Identify which cell holds the provided text, then report its (X, Y) central coordinate. 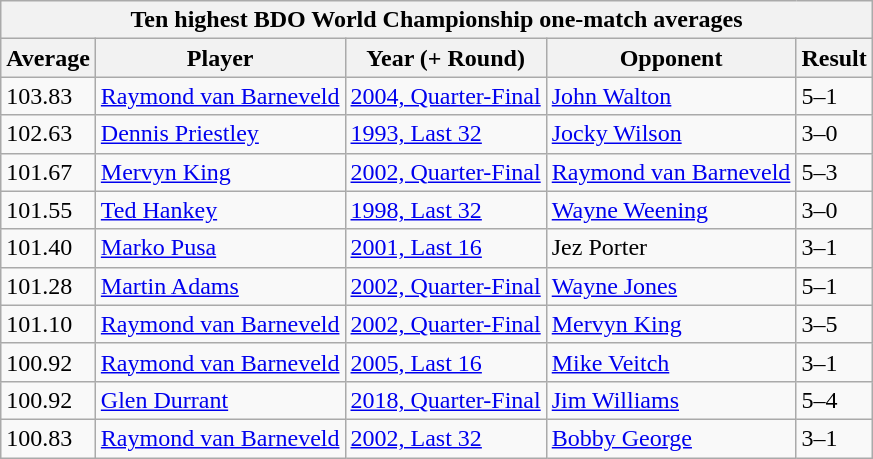
101.55 (48, 210)
101.40 (48, 248)
2018, Quarter-Final (446, 400)
Glen Durrant (220, 400)
Bobby George (671, 438)
101.28 (48, 286)
2005, Last 16 (446, 362)
5–4 (834, 400)
Player (220, 58)
101.67 (48, 172)
Jim Williams (671, 400)
100.83 (48, 438)
John Walton (671, 96)
Marko Pusa (220, 248)
3–5 (834, 324)
101.10 (48, 324)
5–3 (834, 172)
Year (+ Round) (446, 58)
Jez Porter (671, 248)
Opponent (671, 58)
Ted Hankey (220, 210)
Martin Adams (220, 286)
103.83 (48, 96)
Result (834, 58)
Ten highest BDO World Championship one-match averages (437, 20)
2002, Last 32 (446, 438)
2001, Last 16 (446, 248)
2004, Quarter-Final (446, 96)
Dennis Priestley (220, 134)
1998, Last 32 (446, 210)
102.63 (48, 134)
Wayne Jones (671, 286)
Wayne Weening (671, 210)
Jocky Wilson (671, 134)
Mike Veitch (671, 362)
1993, Last 32 (446, 134)
Average (48, 58)
